Output the (x, y) coordinate of the center of the cell containing the given text.  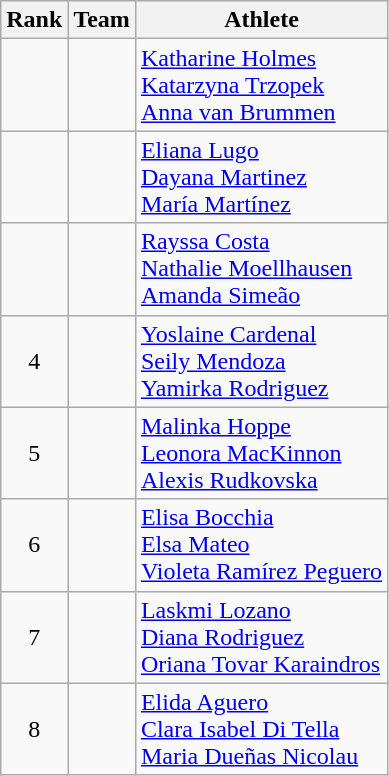
Team (102, 20)
5 (34, 453)
Eliana LugoDayana MartinezMaría Martínez (261, 177)
Laskmi LozanoDiana RodriguezOriana Tovar Karaindros (261, 637)
Katharine HolmesKatarzyna TrzopekAnna van Brummen (261, 85)
6 (34, 545)
Rayssa CostaNathalie MoellhausenAmanda Simeão (261, 269)
Rank (34, 20)
Elida AgueroClara Isabel Di TellaMaria Dueñas Nicolau (261, 729)
8 (34, 729)
Malinka HoppeLeonora MacKinnonAlexis Rudkovska (261, 453)
7 (34, 637)
Elisa BocchiaElsa MateoVioleta Ramírez Peguero (261, 545)
4 (34, 361)
Yoslaine CardenalSeily MendozaYamirka Rodriguez (261, 361)
Athlete (261, 20)
